Find where the given text appears and provide that cell's center as (x, y) coordinate. 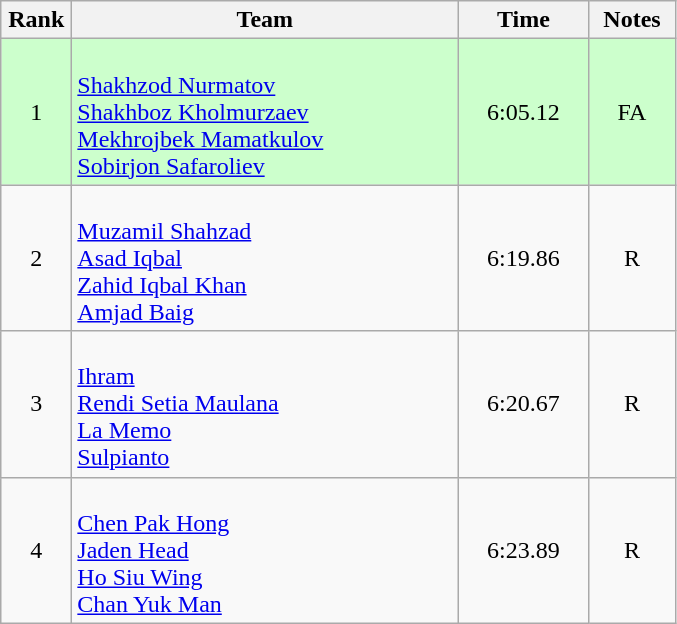
Time (524, 20)
Muzamil ShahzadAsad IqbalZahid Iqbal KhanAmjad Baig (265, 258)
Shakhzod NurmatovShakhboz KholmurzaevMekhrojbek MamatkulovSobirjon Safaroliev (265, 112)
6:23.89 (524, 550)
2 (36, 258)
FA (632, 112)
6:05.12 (524, 112)
Team (265, 20)
Chen Pak HongJaden HeadHo Siu WingChan Yuk Man (265, 550)
4 (36, 550)
3 (36, 404)
6:20.67 (524, 404)
Notes (632, 20)
1 (36, 112)
IhramRendi Setia MaulanaLa MemoSulpianto (265, 404)
6:19.86 (524, 258)
Rank (36, 20)
